Pinpoint the cell where the given text exists, returning its (X, Y) midpoint coordinate. 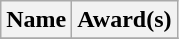
Award(s) (124, 20)
Name (36, 20)
